For the text-containing cell, return its midpoint in [x, y] coordinate format. 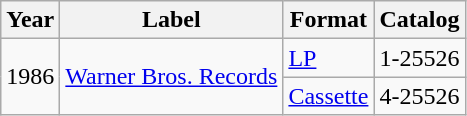
4-25526 [420, 96]
Label [172, 20]
1986 [30, 77]
LP [328, 58]
Catalog [420, 20]
1-25526 [420, 58]
Year [30, 20]
Format [328, 20]
Cassette [328, 96]
Warner Bros. Records [172, 77]
